Find where the given text appears and provide that cell's center as (X, Y) coordinate. 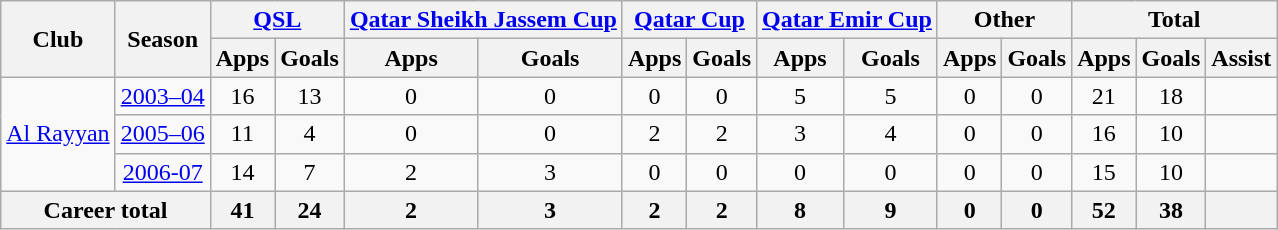
8 (800, 210)
Season (162, 39)
QSL (277, 20)
14 (242, 172)
13 (310, 96)
41 (242, 210)
Qatar Emir Cup (848, 20)
Other (1004, 20)
Club (58, 39)
Al Rayyan (58, 134)
21 (1104, 96)
52 (1104, 210)
Qatar Cup (689, 20)
Assist (1242, 58)
18 (1171, 96)
Qatar Sheikh Jassem Cup (483, 20)
2006-07 (162, 172)
9 (890, 210)
24 (310, 210)
Total (1174, 20)
15 (1104, 172)
Career total (106, 210)
2005–06 (162, 134)
38 (1171, 210)
7 (310, 172)
11 (242, 134)
2003–04 (162, 96)
